Provide the [x, y] coordinate of the cell's center where the given text is located.  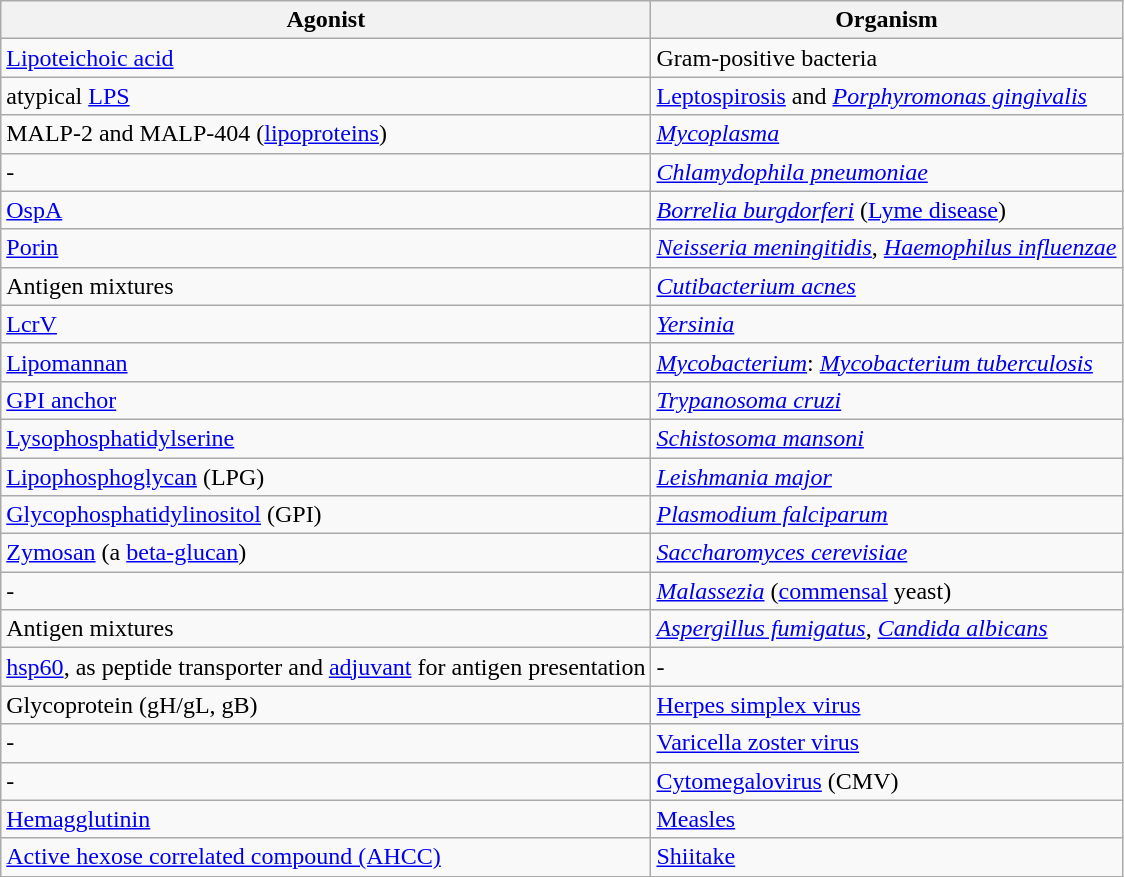
Chlamydophila pneumoniae [886, 172]
Agonist [326, 20]
Mycoplasma [886, 134]
hsp60, as peptide transporter and adjuvant for antigen presentation [326, 667]
Hemagglutinin [326, 819]
Glycophosphatidylinositol (GPI) [326, 515]
Malassezia (commensal yeast) [886, 591]
Saccharomyces cerevisiae [886, 553]
Varicella zoster virus [886, 743]
Herpes simplex virus [886, 705]
Glycoprotein (gH/gL, gB) [326, 705]
Cutibacterium acnes [886, 286]
Schistosoma mansoni [886, 438]
Lipoteichoic acid [326, 58]
LcrV [326, 324]
Porin [326, 248]
Active hexose correlated compound (AHCC) [326, 857]
Organism [886, 20]
MALP-2 and MALP-404 (lipoproteins) [326, 134]
Borrelia burgdorferi (Lyme disease) [886, 210]
Lipomannan [326, 362]
Lipophosphoglycan (LPG) [326, 477]
Lysophosphatidylserine [326, 438]
Measles [886, 819]
Leptospirosis and Porphyromonas gingivalis [886, 96]
Gram-positive bacteria [886, 58]
Neisseria meningitidis, Haemophilus influenzae [886, 248]
GPI anchor [326, 400]
Mycobacterium: Mycobacterium tuberculosis [886, 362]
Aspergillus fumigatus, Candida albicans [886, 629]
atypical LPS [326, 96]
Plasmodium falciparum [886, 515]
Shiitake [886, 857]
Trypanosoma cruzi [886, 400]
Leishmania major [886, 477]
Yersinia [886, 324]
OspA [326, 210]
Cytomegalovirus (CMV) [886, 781]
Zymosan (a beta-glucan) [326, 553]
